Return the (x, y) coordinate for the center point of the cell that contains the specified text.  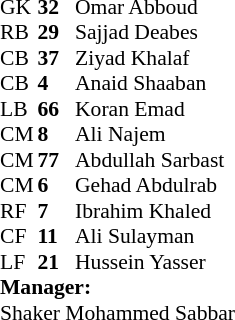
Abdullah Sarbast (155, 160)
4 (57, 83)
29 (57, 33)
Sajjad Deabes (155, 33)
RB (19, 33)
Manager: (118, 287)
RF (19, 211)
Ali Sulayman (155, 237)
CF (19, 237)
7 (57, 211)
8 (57, 135)
Anaid Shaaban (155, 83)
Hussein Yasser (155, 262)
Gehad Abdulrab (155, 185)
LB (19, 109)
21 (57, 262)
6 (57, 185)
Koran Emad (155, 109)
Ali Najem (155, 135)
11 (57, 237)
37 (57, 58)
Ibrahim Khaled (155, 211)
77 (57, 160)
66 (57, 109)
LF (19, 262)
Ziyad Khalaf (155, 58)
